Output the [x, y] coordinate of the center of the cell containing the given text.  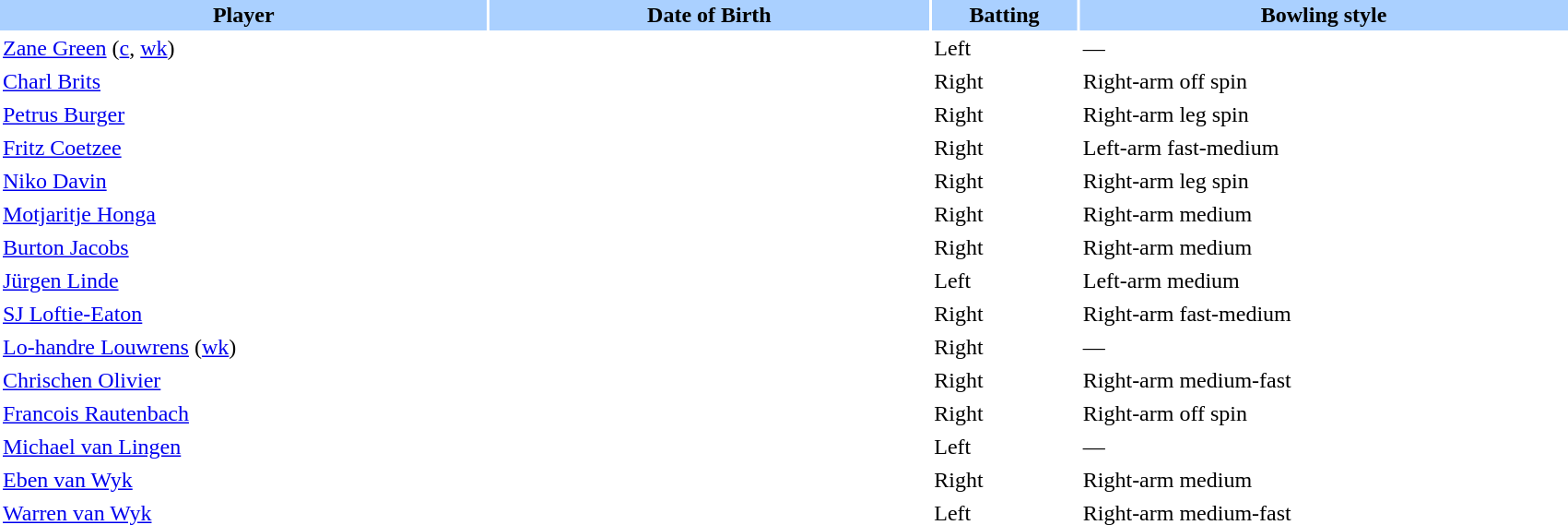
Burton Jacobs [243, 247]
Niko Davin [243, 181]
Right-arm medium-fast [1324, 380]
Charl Brits [243, 81]
Fritz Coetzee [243, 148]
Petrus Burger [243, 114]
Motjaritje Honga [243, 214]
Right-arm fast-medium [1324, 314]
Zane Green (c, wk) [243, 48]
Date of Birth [710, 15]
Jürgen Linde [243, 280]
Michael van Lingen [243, 447]
Left-arm fast-medium [1324, 148]
SJ Loftie-Eaton [243, 314]
Chrischen Olivier [243, 380]
Player [243, 15]
Bowling style [1324, 15]
Left-arm medium [1324, 280]
Eben van Wyk [243, 480]
Lo-handre Louwrens (wk) [243, 347]
Francois Rautenbach [243, 413]
Batting [1005, 15]
